Output the [x, y] coordinate of the center of the cell containing the given text.  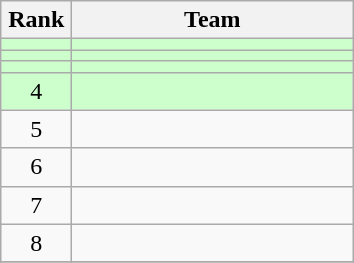
Rank [36, 20]
Team [212, 20]
4 [36, 91]
8 [36, 243]
5 [36, 129]
6 [36, 167]
7 [36, 205]
